Search for the cell housing the specified text and yield its (X, Y) center coordinate. 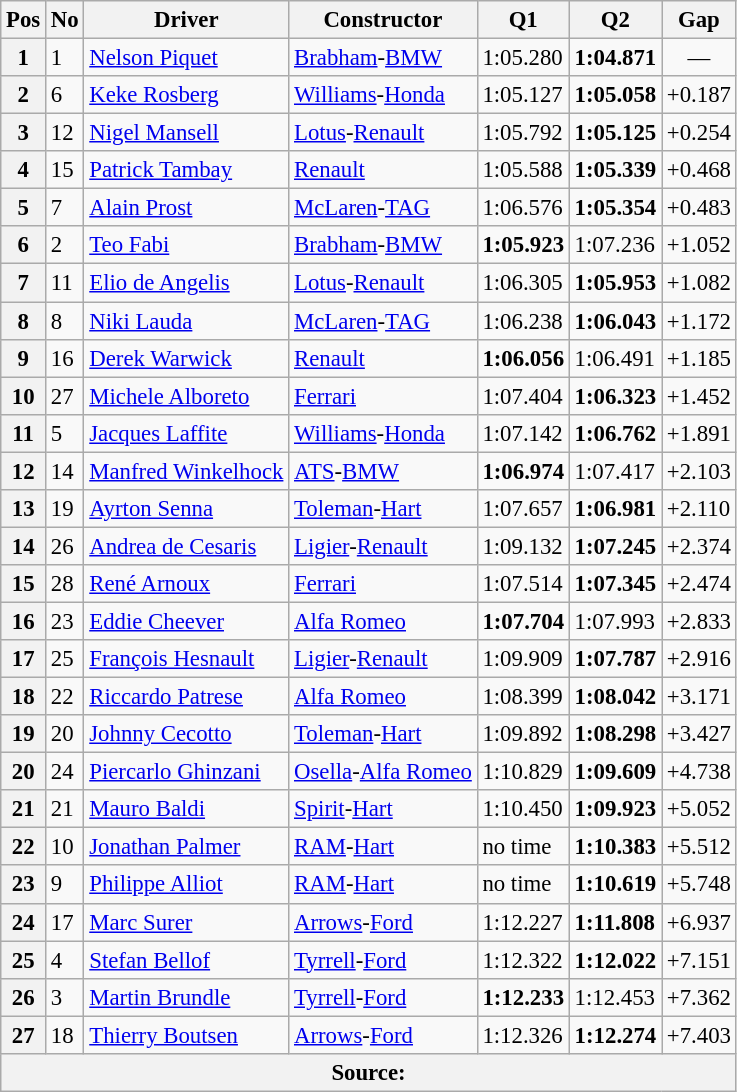
1:09.909 (523, 659)
1:08.399 (523, 697)
Gap (700, 20)
Nigel Mansell (186, 133)
+0.254 (700, 133)
1:06.491 (615, 358)
Mauro Baldi (186, 809)
1:12.326 (523, 1035)
Jacques Laffite (186, 433)
1:05.058 (615, 95)
François Hesnault (186, 659)
Teo Fabi (186, 245)
1:12.022 (615, 960)
Philippe Alliot (186, 885)
Derek Warwick (186, 358)
Patrick Tambay (186, 170)
+1.891 (700, 433)
+2.103 (700, 471)
1:06.576 (523, 208)
+4.738 (700, 772)
+0.468 (700, 170)
1:05.923 (523, 245)
1:04.871 (615, 58)
1:12.274 (615, 1035)
1:06.981 (615, 509)
1:07.993 (615, 621)
Nelson Piquet (186, 58)
Manfred Winkelhock (186, 471)
+1.052 (700, 245)
+1.452 (700, 396)
1:06.305 (523, 283)
1:07.417 (615, 471)
Riccardo Patrese (186, 697)
+1.185 (700, 358)
No (65, 20)
Andrea de Cesaris (186, 546)
1:05.588 (523, 170)
— (700, 58)
+5.052 (700, 809)
Driver (186, 20)
1:10.619 (615, 885)
1:06.056 (523, 358)
+2.474 (700, 584)
1:08.042 (615, 697)
Stefan Bellof (186, 960)
1:09.609 (615, 772)
1:07.704 (523, 621)
1:12.322 (523, 960)
1:07.345 (615, 584)
1:10.383 (615, 847)
Eddie Cheever (186, 621)
1:12.227 (523, 922)
+3.427 (700, 734)
1:09.892 (523, 734)
Q1 (523, 20)
1:05.354 (615, 208)
1:07.787 (615, 659)
Pos (24, 20)
+2.833 (700, 621)
Q2 (615, 20)
1:06.762 (615, 433)
+6.937 (700, 922)
Ayrton Senna (186, 509)
+2.916 (700, 659)
Elio de Angelis (186, 283)
1:08.298 (615, 734)
Michele Alboreto (186, 396)
1:05.339 (615, 170)
Source: (369, 1073)
+7.362 (700, 997)
Spirit-Hart (383, 809)
+2.374 (700, 546)
1:07.245 (615, 546)
+3.171 (700, 697)
1:12.453 (615, 997)
Keke Rosberg (186, 95)
Marc Surer (186, 922)
1:06.043 (615, 321)
+7.403 (700, 1035)
1:10.450 (523, 809)
Niki Lauda (186, 321)
Johnny Cecotto (186, 734)
1:06.238 (523, 321)
28 (65, 584)
1:12.233 (523, 997)
1:11.808 (615, 922)
Alain Prost (186, 208)
1:07.404 (523, 396)
1:05.953 (615, 283)
Thierry Boutsen (186, 1035)
1:07.514 (523, 584)
+1.172 (700, 321)
Martin Brundle (186, 997)
1:06.323 (615, 396)
Jonathan Palmer (186, 847)
1:07.657 (523, 509)
René Arnoux (186, 584)
+5.748 (700, 885)
+7.151 (700, 960)
+0.483 (700, 208)
+5.512 (700, 847)
1:05.127 (523, 95)
+0.187 (700, 95)
1:07.142 (523, 433)
13 (24, 509)
1:09.132 (523, 546)
1:06.974 (523, 471)
+1.082 (700, 283)
Piercarlo Ghinzani (186, 772)
1:05.792 (523, 133)
+2.110 (700, 509)
1:07.236 (615, 245)
Osella-Alfa Romeo (383, 772)
1:05.125 (615, 133)
Constructor (383, 20)
1:05.280 (523, 58)
ATS-BMW (383, 471)
1:09.923 (615, 809)
1:10.829 (523, 772)
